Search for the cell housing the specified text and yield its (x, y) center coordinate. 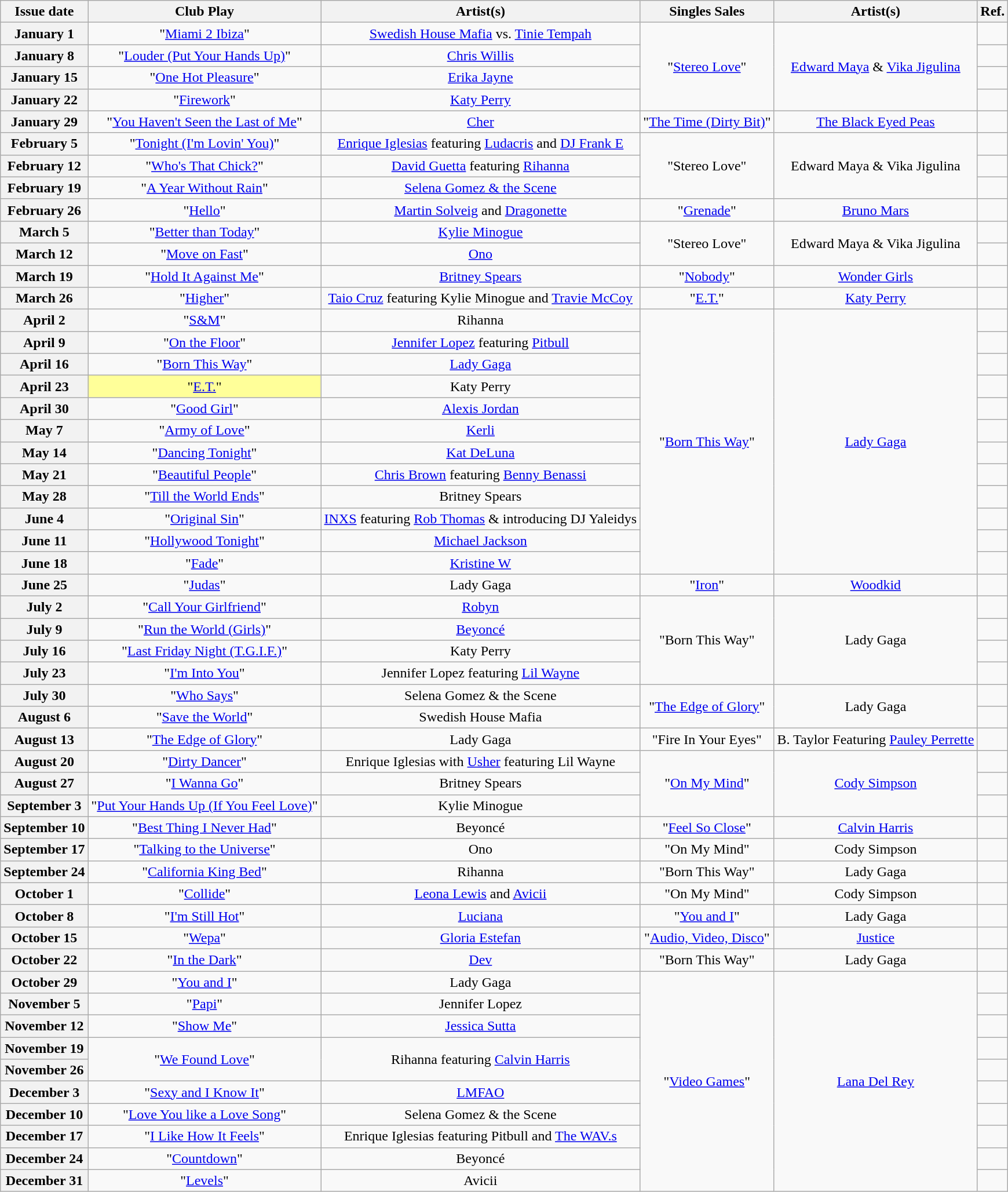
July 2 (44, 607)
Jennifer Lopez (481, 1004)
Luciana (481, 916)
"I'm Into You" (204, 673)
January 22 (44, 100)
"Hold It Against Me" (204, 276)
"Who Says" (204, 695)
September 17 (44, 850)
"Talking to the Universe" (204, 850)
Enrique Iglesias featuring Ludacris and DJ Frank E (481, 144)
"Till the World Ends" (204, 497)
The Black Eyed Peas (876, 122)
"On the Floor" (204, 342)
"Move on Fast" (204, 254)
"Hello" (204, 210)
"Wepa" (204, 938)
Kat DeLuna (481, 453)
"Tonight (I'm Lovin' You)" (204, 144)
January 8 (44, 56)
"I Wanna Go" (204, 783)
Woodkid (876, 585)
December 3 (44, 1092)
March 12 (44, 254)
"Beautiful People" (204, 475)
Swedish House Mafia vs. Tinie Tempah (481, 34)
Enrique Iglesias featuring Pitbull and The WAV.s (481, 1136)
September 24 (44, 872)
June 25 (44, 585)
"Feel So Close" (707, 828)
"Levels" (204, 1180)
May 21 (44, 475)
"Sexy and I Know It" (204, 1092)
Gloria Estefan (481, 938)
Lana Del Rey (876, 1081)
June 18 (44, 563)
August 13 (44, 739)
"Grenade" (707, 210)
"Collide" (204, 894)
"Run the World (Girls)" (204, 629)
Martin Solveig and Dragonette (481, 210)
"I Like How It Feels" (204, 1136)
Justice (876, 938)
September 3 (44, 805)
January 1 (44, 34)
"Video Games" (707, 1081)
"Love You like a Love Song" (204, 1114)
"Miami 2 Ibiza" (204, 34)
August 20 (44, 761)
February 19 (44, 188)
"You Haven't Seen the Last of Me" (204, 122)
Rihanna featuring Calvin Harris (481, 1059)
Singles Sales (707, 12)
Chris Brown featuring Benny Benassi (481, 475)
"Best Thing I Never Had" (204, 828)
Swedish House Mafia (481, 717)
May 28 (44, 497)
December 31 (44, 1180)
Club Play (204, 12)
November 12 (44, 1026)
Avicii (481, 1180)
February 5 (44, 144)
"Higher" (204, 298)
July 16 (44, 651)
April 9 (44, 342)
January 29 (44, 122)
Kristine W (481, 563)
David Guetta featuring Rihanna (481, 166)
Taio Cruz featuring Kylie Minogue and Travie McCoy (481, 298)
"Who's That Chick?" (204, 166)
March 26 (44, 298)
"A Year Without Rain" (204, 188)
December 24 (44, 1158)
"Dancing Tonight" (204, 453)
Jessica Sutta (481, 1026)
Wonder Girls (876, 276)
August 27 (44, 783)
"Louder (Put Your Hands Up)" (204, 56)
June 11 (44, 541)
April 23 (44, 387)
"The Time (Dirty Bit)" (707, 122)
Jennifer Lopez featuring Pitbull (481, 342)
"Last Friday Night (T.G.I.F.)" (204, 651)
"I'm Still Hot" (204, 916)
Dev (481, 960)
October 15 (44, 938)
Bruno Mars (876, 210)
"Countdown" (204, 1158)
Cher (481, 122)
October 22 (44, 960)
Robyn (481, 607)
September 10 (44, 828)
"Put Your Hands Up (If You Feel Love)" (204, 805)
"Save the World" (204, 717)
October 8 (44, 916)
Alexis Jordan (481, 409)
"Fade" (204, 563)
December 17 (44, 1136)
"S&M" (204, 320)
July 30 (44, 695)
"Firework" (204, 100)
March 5 (44, 232)
Ref. (993, 12)
"Good Girl" (204, 409)
November 26 (44, 1070)
Jennifer Lopez featuring Lil Wayne (481, 673)
December 10 (44, 1114)
LMFAO (481, 1092)
August 6 (44, 717)
"In the Dark" (204, 960)
July 9 (44, 629)
October 29 (44, 982)
INXS featuring Rob Thomas & introducing DJ Yaleidys (481, 519)
May 7 (44, 431)
"Nobody" (707, 276)
"We Found Love" (204, 1059)
February 26 (44, 210)
"Better than Today" (204, 232)
"Iron" (707, 585)
B. Taylor Featuring Pauley Perrette (876, 739)
July 23 (44, 673)
February 12 (44, 166)
"One Hot Pleasure" (204, 78)
April 16 (44, 364)
"Papi" (204, 1004)
Calvin Harris (876, 828)
Leona Lewis and Avicii (481, 894)
"California King Bed" (204, 872)
April 30 (44, 409)
Issue date (44, 12)
"Original Sin" (204, 519)
April 2 (44, 320)
March 19 (44, 276)
January 15 (44, 78)
Erika Jayne (481, 78)
"Show Me" (204, 1026)
Kerli (481, 431)
"Army of Love" (204, 431)
"Fire In Your Eyes" (707, 739)
Chris Willis (481, 56)
November 5 (44, 1004)
"Hollywood Tonight" (204, 541)
Michael Jackson (481, 541)
June 4 (44, 519)
"Dirty Dancer" (204, 761)
"Call Your Girlfriend" (204, 607)
Enrique Iglesias with Usher featuring Lil Wayne (481, 761)
May 14 (44, 453)
October 1 (44, 894)
"Judas" (204, 585)
November 19 (44, 1048)
"Audio, Video, Disco" (707, 938)
